Locate the cell with the specified text and output its (x, y) center coordinate. 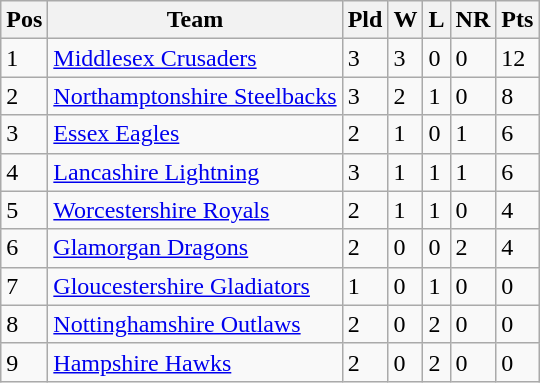
12 (518, 58)
Hampshire Hawks (195, 362)
5 (24, 210)
Northamptonshire Steelbacks (195, 96)
Middlesex Crusaders (195, 58)
Nottinghamshire Outlaws (195, 324)
NR (473, 20)
Glamorgan Dragons (195, 248)
Pos (24, 20)
Worcestershire Royals (195, 210)
Pts (518, 20)
Lancashire Lightning (195, 172)
7 (24, 286)
9 (24, 362)
Pld (365, 20)
L (436, 20)
Essex Eagles (195, 134)
W (406, 20)
Team (195, 20)
Gloucestershire Gladiators (195, 286)
